From the cell containing the given text, extract its center point as (X, Y) coordinate. 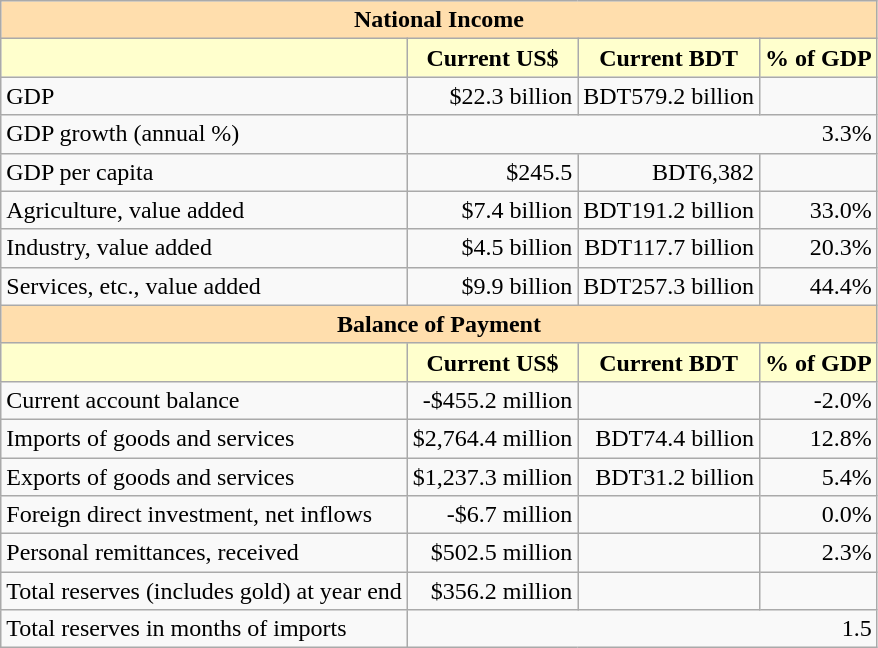
GDP growth (annual %) (204, 134)
Balance of Payment (439, 324)
Total reserves in months of imports (204, 629)
3.3% (642, 134)
BDT74.4 billion (669, 438)
$245.5 (492, 172)
20.3% (818, 248)
2.3% (818, 553)
BDT257.3 billion (669, 286)
5.4% (818, 477)
GDP per capita (204, 172)
$356.2 million (492, 591)
12.8% (818, 438)
$502.5 million (492, 553)
$4.5 billion (492, 248)
Imports of goods and services (204, 438)
-2.0% (818, 400)
-$6.7 million (492, 515)
$22.3 billion (492, 96)
National Income (439, 20)
Exports of goods and services (204, 477)
BDT117.7 billion (669, 248)
Foreign direct investment, net inflows (204, 515)
Current account balance (204, 400)
$7.4 billion (492, 210)
BDT31.2 billion (669, 477)
$2,764.4 million (492, 438)
Personal remittances, received (204, 553)
33.0% (818, 210)
-$455.2 million (492, 400)
GDP (204, 96)
Agriculture, value added (204, 210)
1.5 (642, 629)
Total reserves (includes gold) at year end (204, 591)
$9.9 billion (492, 286)
Services, etc., value added (204, 286)
BDT579.2 billion (669, 96)
0.0% (818, 515)
Industry, value added (204, 248)
$1,237.3 million (492, 477)
BDT191.2 billion (669, 210)
44.4% (818, 286)
BDT6,382 (669, 172)
